Output the (x, y) coordinate of the center of the cell containing the given text.  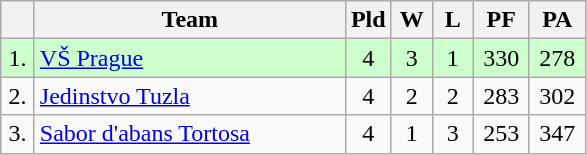
330 (501, 58)
283 (501, 96)
W (412, 20)
2. (18, 96)
Sabor d'abans Tortosa (190, 134)
Pld (368, 20)
VŠ Prague (190, 58)
Jedinstvo Tuzla (190, 96)
L (452, 20)
Team (190, 20)
3. (18, 134)
278 (557, 58)
PA (557, 20)
253 (501, 134)
347 (557, 134)
PF (501, 20)
1. (18, 58)
302 (557, 96)
